Scan for the cell matching the given text and deliver its [X, Y] coordinate at center. 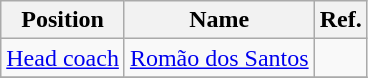
Romão dos Santos [219, 58]
Ref. [340, 20]
Head coach [63, 58]
Position [63, 20]
Name [219, 20]
